For the text-containing cell, return its midpoint in (X, Y) coordinate format. 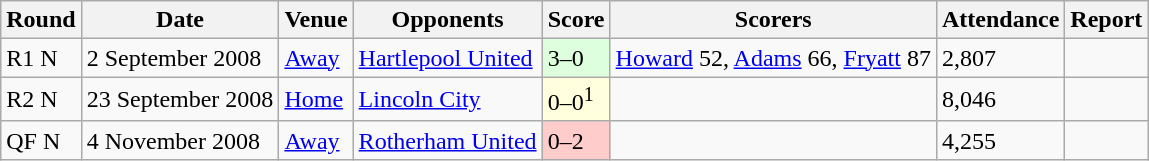
Rotherham United (448, 140)
8,046 (1000, 100)
R1 N (41, 58)
Report (1106, 20)
2 September 2008 (180, 58)
0–2 (576, 140)
23 September 2008 (180, 100)
Opponents (448, 20)
Score (576, 20)
Lincoln City (448, 100)
2,807 (1000, 58)
4,255 (1000, 140)
Venue (316, 20)
QF N (41, 140)
Attendance (1000, 20)
R2 N (41, 100)
Howard 52, Adams 66, Fryatt 87 (773, 58)
Hartlepool United (448, 58)
3–0 (576, 58)
Round (41, 20)
Home (316, 100)
Scorers (773, 20)
0–01 (576, 100)
4 November 2008 (180, 140)
Date (180, 20)
